Return (X, Y) of the center of cell containing provided text 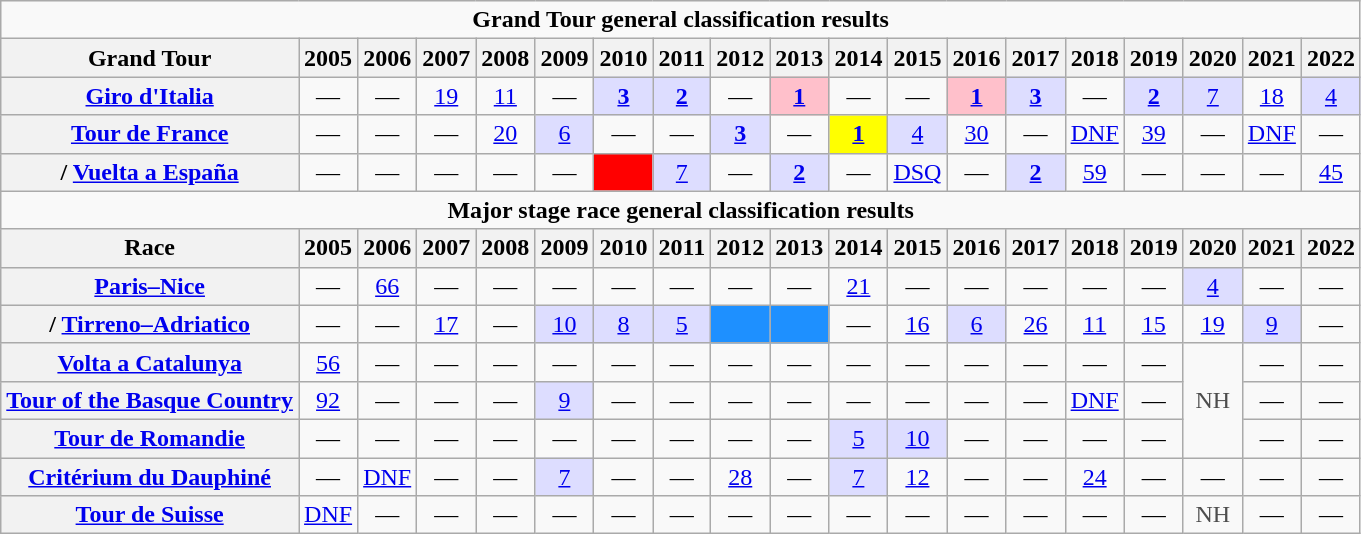
Paris–Nice (150, 286)
21 (858, 286)
15 (1154, 324)
26 (1036, 324)
39 (1154, 134)
DSQ (918, 172)
59 (1094, 172)
56 (328, 362)
Tour of the Basque Country (150, 400)
45 (1330, 172)
8 (624, 324)
24 (1094, 477)
16 (918, 324)
/ Vuelta a España (150, 172)
Volta a Catalunya (150, 362)
30 (976, 134)
92 (328, 400)
Giro d'Italia (150, 96)
Grand Tour general classification results (681, 20)
Race (150, 248)
Tour de France (150, 134)
/ Tirreno–Adriatico (150, 324)
Tour de Suisse (150, 515)
28 (740, 477)
18 (1272, 96)
12 (918, 477)
Tour de Romandie (150, 438)
20 (506, 134)
17 (446, 324)
Grand Tour (150, 58)
66 (388, 286)
Critérium du Dauphiné (150, 477)
Major stage race general classification results (681, 210)
